Determine the (x, y) coordinate at the center of the cell enclosing the given text.  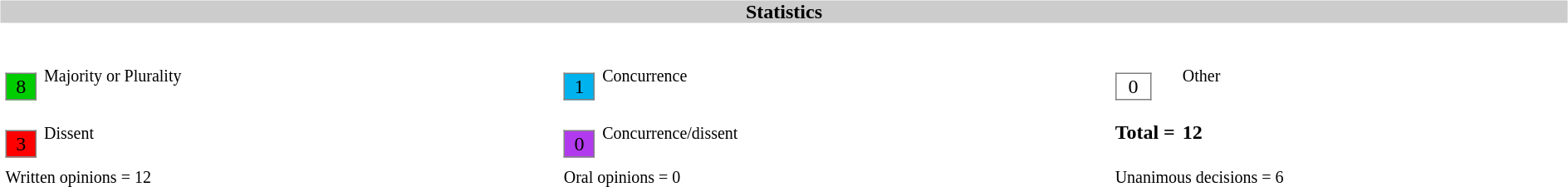
Other (1373, 76)
12 (1373, 132)
Concurrence/dissent (855, 132)
Statistics (784, 12)
Concurrence (855, 76)
Majority or Plurality (301, 76)
Total = (1145, 132)
Dissent (301, 132)
